Output the [X, Y] coordinate of the center of the cell containing the given text.  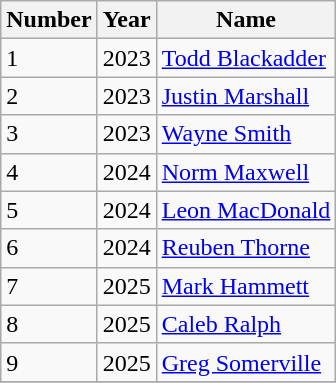
Number [49, 20]
6 [49, 248]
Norm Maxwell [246, 172]
2 [49, 96]
Justin Marshall [246, 96]
3 [49, 134]
Wayne Smith [246, 134]
Year [126, 20]
Todd Blackadder [246, 58]
8 [49, 324]
Name [246, 20]
Reuben Thorne [246, 248]
Greg Somerville [246, 362]
7 [49, 286]
5 [49, 210]
Leon MacDonald [246, 210]
9 [49, 362]
Caleb Ralph [246, 324]
1 [49, 58]
Mark Hammett [246, 286]
4 [49, 172]
